Detect which cell encompasses the target text, then output its [X, Y] center coordinate. 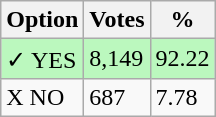
X NO [42, 97]
% [182, 20]
687 [117, 97]
7.78 [182, 97]
Votes [117, 20]
✓ YES [42, 59]
8,149 [117, 59]
92.22 [182, 59]
Option [42, 20]
